Provide the (x, y) coordinate of the cell's center where the given text is located.  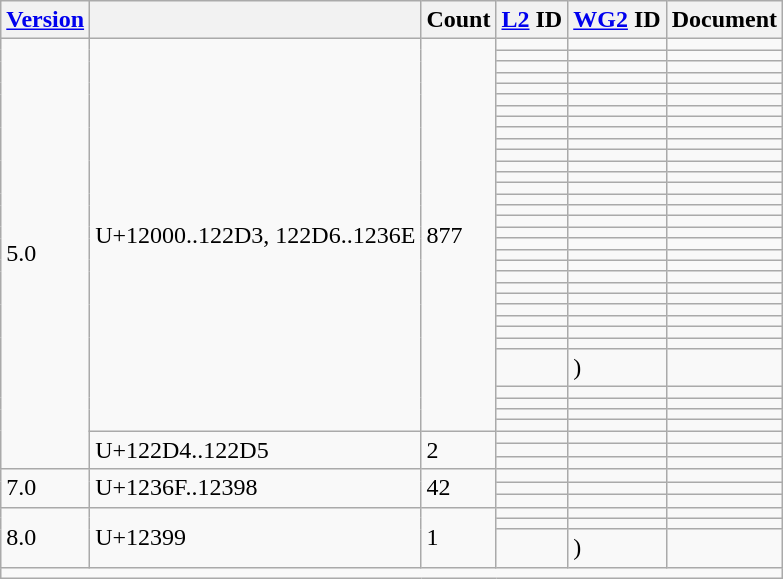
5.0 (46, 254)
Document (724, 20)
U+1236F..12398 (256, 488)
U+122D4..122D5 (256, 450)
7.0 (46, 488)
2 (458, 450)
Count (458, 20)
42 (458, 488)
WG2 ID (617, 20)
877 (458, 235)
L2 ID (532, 20)
8.0 (46, 537)
Version (46, 20)
U+12000..122D3, 122D6..1236E (256, 235)
U+12399 (256, 537)
1 (458, 537)
